Extract the (x, y) coordinate from the center of the cell holding the provided text.  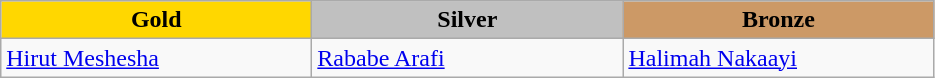
Halimah Nakaayi (778, 58)
Bronze (778, 20)
Rababe Arafi (468, 58)
Gold (156, 20)
Hirut Meshesha (156, 58)
Silver (468, 20)
